Extract the [x, y] coordinate from the center of the cell holding the provided text.  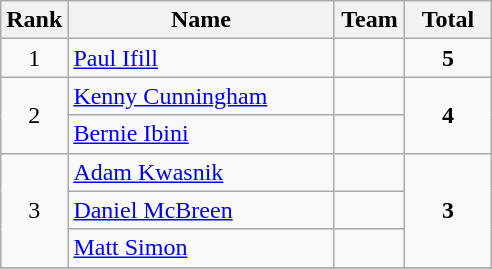
Team [370, 20]
Daniel McBreen [201, 210]
Paul Ifill [201, 58]
1 [34, 58]
Rank [34, 20]
4 [448, 115]
Matt Simon [201, 248]
Total [448, 20]
Name [201, 20]
Kenny Cunningham [201, 96]
5 [448, 58]
Adam Kwasnik [201, 172]
2 [34, 115]
Bernie Ibini [201, 134]
